Return [X, Y] of the center of cell containing provided text 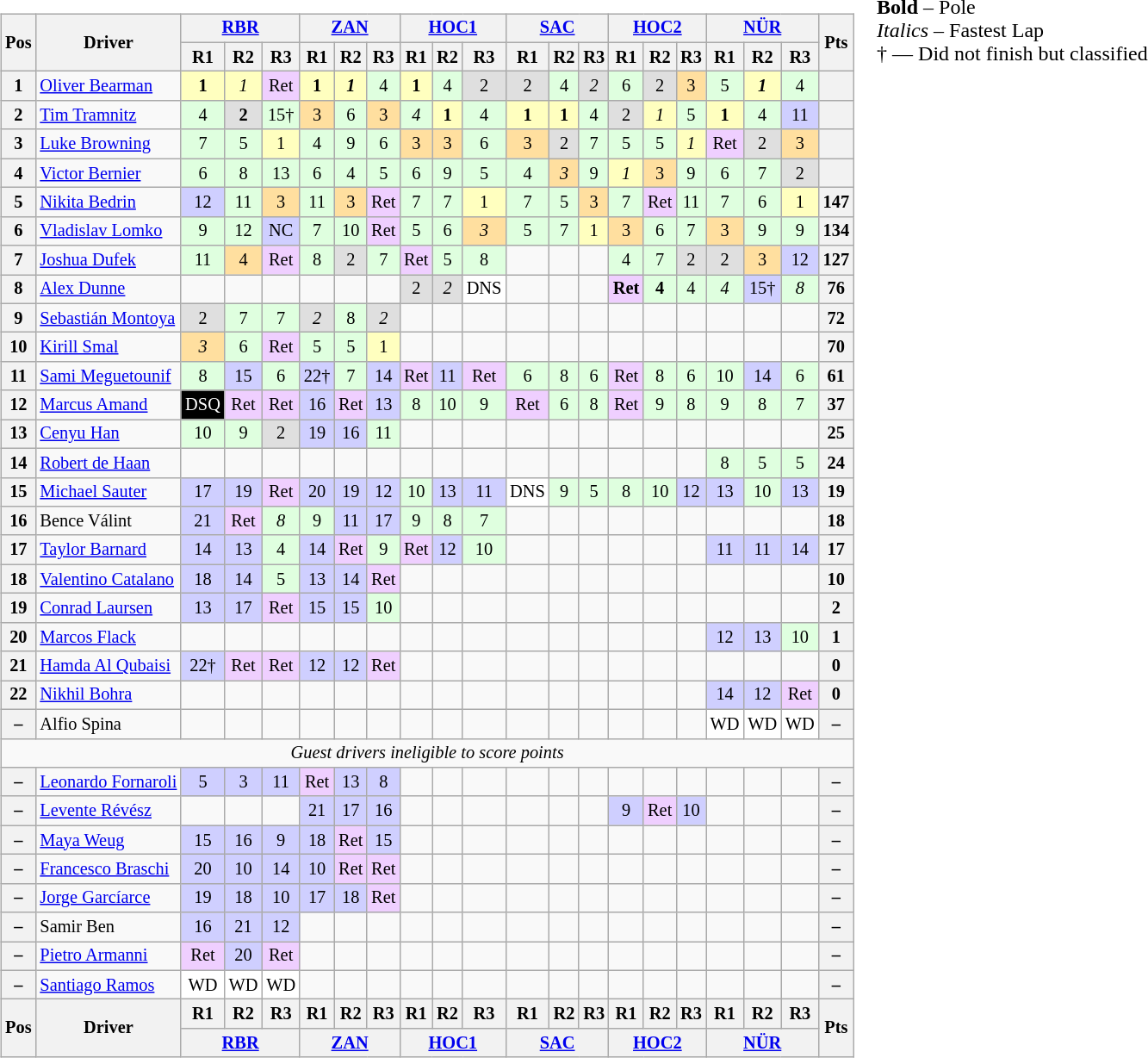
Nikita Bedrin [109, 202]
70 [836, 347]
Marcus Amand [109, 405]
Maya Weug [109, 840]
24 [836, 463]
Leonardo Fornaroli [109, 782]
Bence Válint [109, 521]
Francesco Braschi [109, 869]
Tim Tramnitz [109, 115]
Cenyu Han [109, 434]
Sebastián Montoya [109, 318]
Hamda Al Qubaisi [109, 666]
Guest drivers ineligible to score points [427, 753]
Nikhil Bohra [109, 695]
Conrad Laursen [109, 608]
Michael Sauter [109, 492]
Jorge Garcíarce [109, 898]
Sami Meguetounif [109, 377]
Vladislav Lomko [109, 231]
Robert de Haan [109, 463]
Taylor Barnard [109, 550]
Alfio Spina [109, 724]
Oliver Bearman [109, 86]
NC [281, 231]
Samir Ben [109, 927]
Joshua Dufek [109, 260]
DSQ [202, 405]
Pietro Armanni [109, 956]
Victor Bernier [109, 173]
Alex Dunne [109, 289]
22 [18, 695]
Valentino Catalano [109, 579]
134 [836, 231]
25 [836, 434]
147 [836, 202]
Luke Browning [109, 144]
37 [836, 405]
76 [836, 289]
61 [836, 377]
Levente Révész [109, 811]
Marcos Flack [109, 637]
Santiago Ramos [109, 985]
127 [836, 260]
72 [836, 318]
Kirill Smal [109, 347]
